Capture the cell that displays the provided text and extract its [x, y] central coordinate. 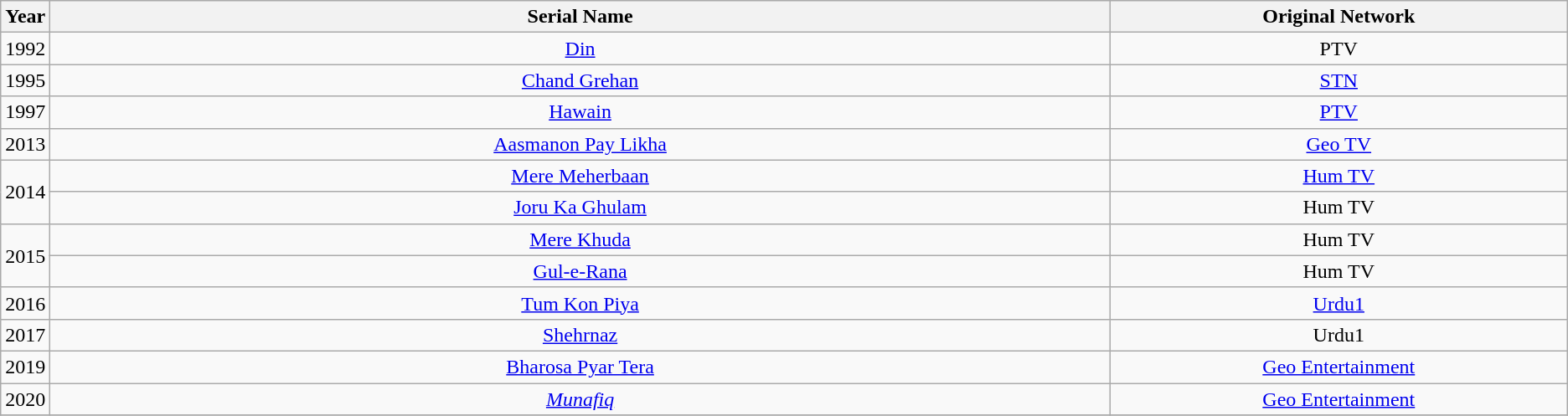
Mere Meherbaan [580, 176]
Geo TV [1338, 144]
1992 [25, 49]
2014 [25, 192]
Gul-e-Rana [580, 271]
1995 [25, 80]
2019 [25, 367]
Year [25, 17]
Mere Khuda [580, 239]
Aasmanon Pay Likha [580, 144]
2015 [25, 255]
Hawain [580, 112]
Chand Grehan [580, 80]
STN [1338, 80]
2013 [25, 144]
2020 [25, 399]
Tum Kon Piya [580, 303]
Serial Name [580, 17]
Shehrnaz [580, 335]
2016 [25, 303]
1997 [25, 112]
Joru Ka Ghulam [580, 208]
Original Network [1338, 17]
Din [580, 49]
2017 [25, 335]
Bharosa Pyar Tera [580, 367]
Munafiq [580, 399]
